Identify which cell holds the provided text, then report its (X, Y) central coordinate. 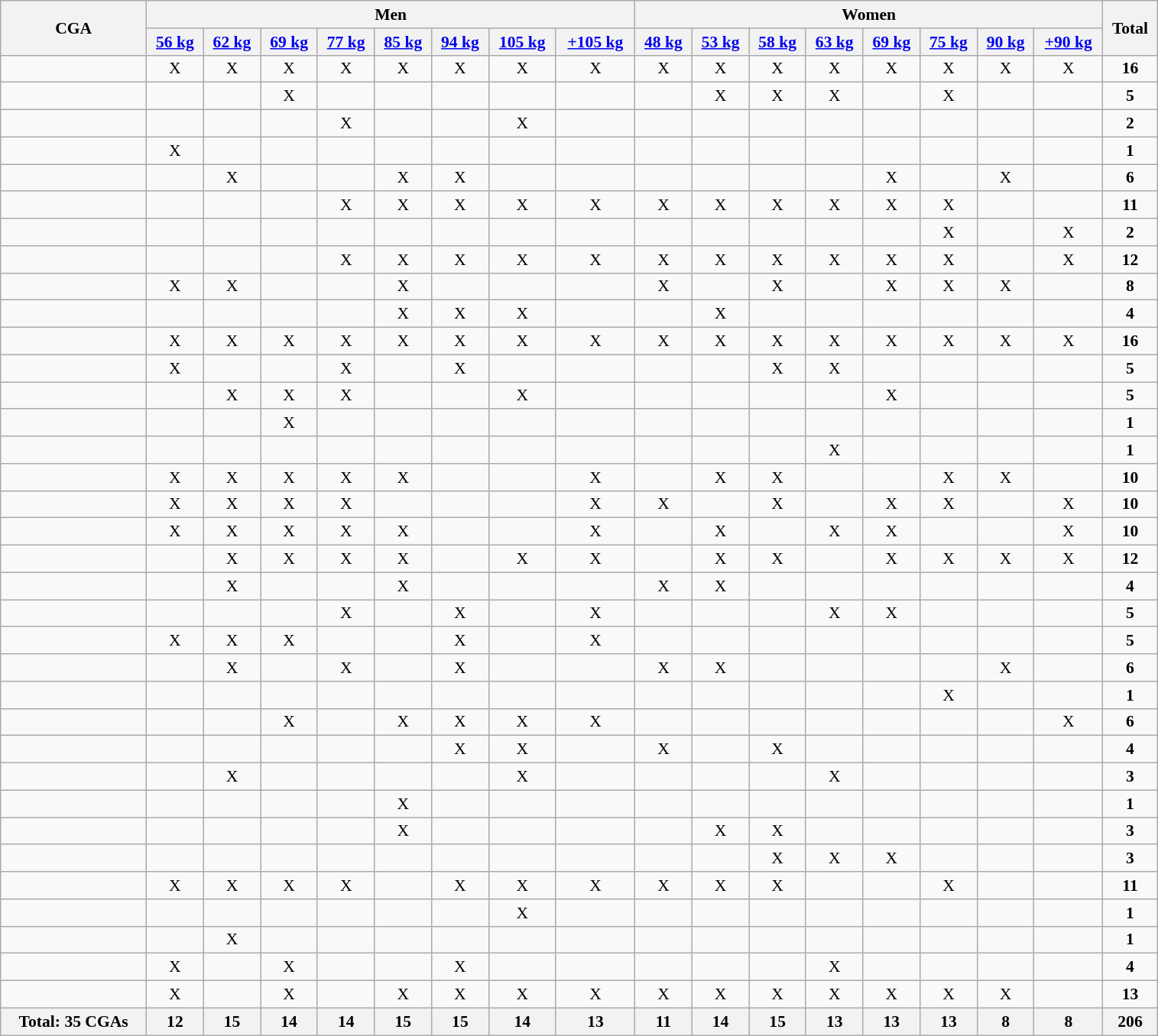
90 kg (1006, 42)
Total (1130, 28)
85 kg (404, 42)
53 kg (720, 42)
Men (391, 15)
48 kg (663, 42)
CGA (73, 28)
62 kg (232, 42)
58 kg (778, 42)
56 kg (176, 42)
206 (1130, 1021)
Total: 35 CGAs (73, 1021)
75 kg (949, 42)
105 kg (522, 42)
+105 kg (595, 42)
Women (869, 15)
77 kg (345, 42)
94 kg (460, 42)
+90 kg (1069, 42)
63 kg (835, 42)
